For the text-containing cell, return its midpoint in (x, y) coordinate format. 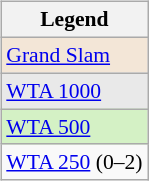
Legend (74, 20)
WTA 250 (0–2) (74, 162)
WTA 1000 (74, 91)
Grand Slam (74, 55)
WTA 500 (74, 127)
